Find where the given text appears and provide that cell's center as (X, Y) coordinate. 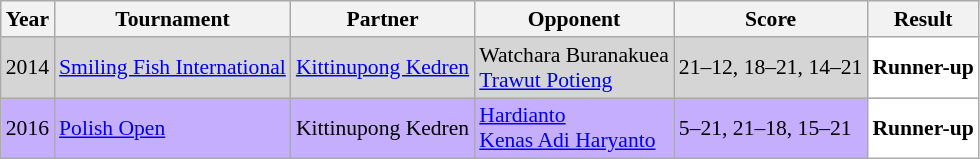
Polish Open (172, 128)
Result (922, 19)
2014 (28, 68)
Tournament (172, 19)
Hardianto Kenas Adi Haryanto (574, 128)
21–12, 18–21, 14–21 (771, 68)
2016 (28, 128)
Partner (382, 19)
5–21, 21–18, 15–21 (771, 128)
Year (28, 19)
Opponent (574, 19)
Smiling Fish International (172, 68)
Watchara Buranakuea Trawut Potieng (574, 68)
Score (771, 19)
